Extract the [X, Y] coordinate from the center of the cell holding the provided text.  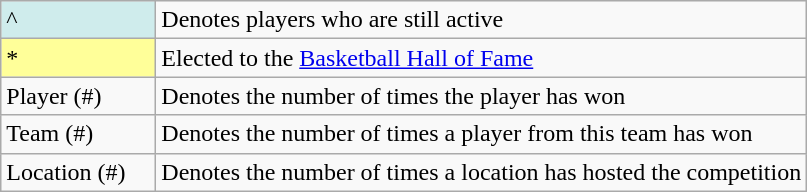
* [78, 58]
Denotes the number of times a location has hosted the competition [482, 172]
Denotes the number of times the player has won [482, 96]
Elected to the Basketball Hall of Fame [482, 58]
Location (#) [78, 172]
Team (#) [78, 134]
Denotes the number of times a player from this team has won [482, 134]
Player (#) [78, 96]
^ [78, 20]
Denotes players who are still active [482, 20]
